Find where the given text appears and provide that cell's center as (X, Y) coordinate. 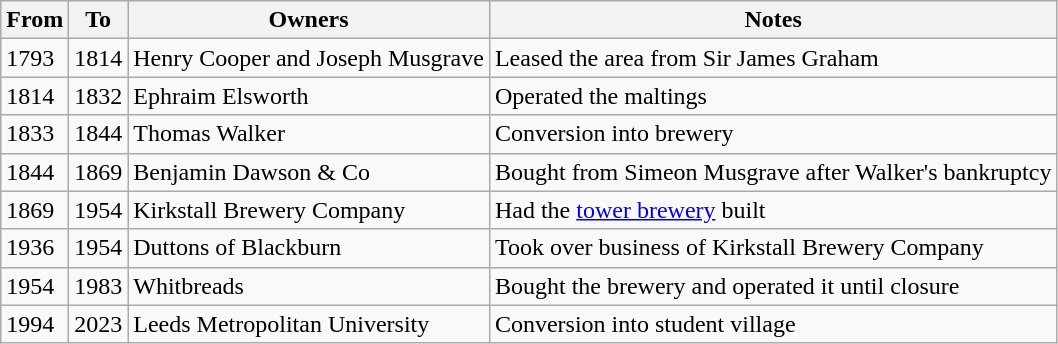
Leeds Metropolitan University (309, 324)
1936 (35, 248)
Leased the area from Sir James Graham (773, 58)
Duttons of Blackburn (309, 248)
1793 (35, 58)
Took over business of Kirkstall Brewery Company (773, 248)
Benjamin Dawson & Co (309, 172)
To (98, 20)
Thomas Walker (309, 134)
Whitbreads (309, 286)
Bought the brewery and operated it until closure (773, 286)
Notes (773, 20)
1983 (98, 286)
Bought from Simeon Musgrave after Walker's bankruptcy (773, 172)
Conversion into student village (773, 324)
Ephraim Elsworth (309, 96)
Henry Cooper and Joseph Musgrave (309, 58)
Conversion into brewery (773, 134)
Owners (309, 20)
From (35, 20)
2023 (98, 324)
Had the tower brewery built (773, 210)
1833 (35, 134)
1832 (98, 96)
Operated the maltings (773, 96)
1994 (35, 324)
Kirkstall Brewery Company (309, 210)
